Scan for the cell matching the given text and deliver its (x, y) coordinate at center. 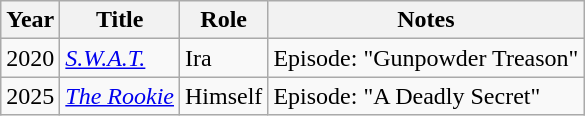
The Rookie (120, 96)
Year (30, 20)
Himself (224, 96)
Title (120, 20)
2020 (30, 58)
2025 (30, 96)
S.W.A.T. (120, 58)
Notes (426, 20)
Episode: "Gunpowder Treason" (426, 58)
Episode: "A Deadly Secret" (426, 96)
Role (224, 20)
Ira (224, 58)
